Output the (X, Y) coordinate of the center of the cell containing the given text.  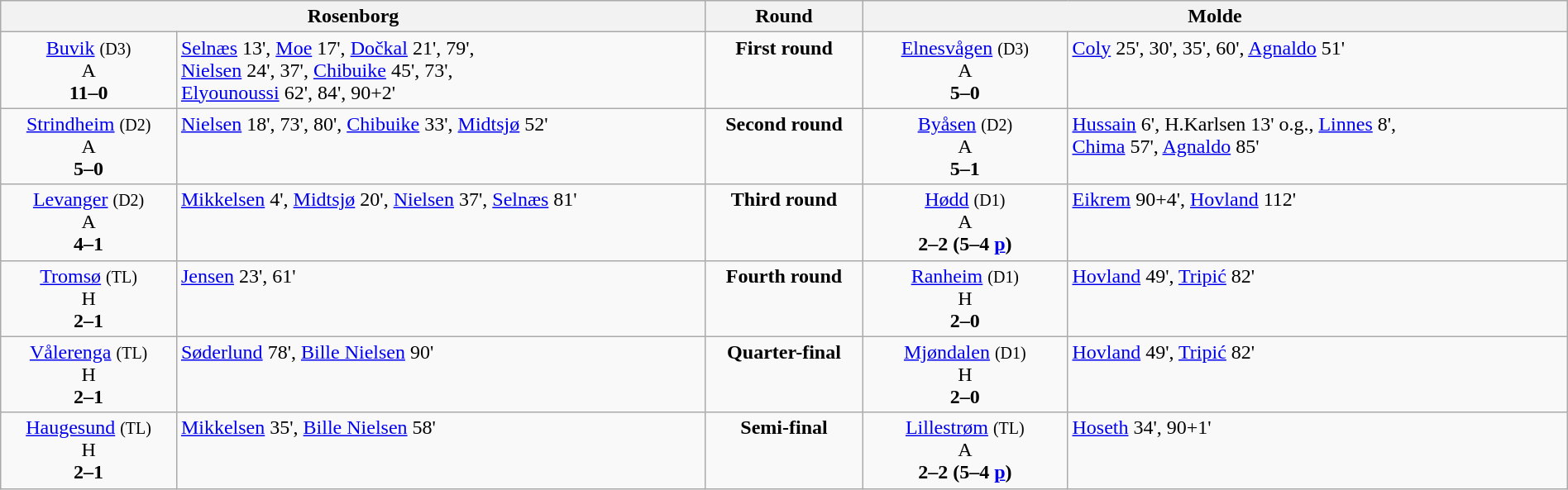
Jensen 23', 61' (441, 298)
Round (784, 17)
Hoseth 34', 90+1' (1317, 450)
Third round (784, 222)
Fourth round (784, 298)
Mikkelsen 35', Bille Nielsen 58' (441, 450)
Strindheim (D2)A5–0 (89, 146)
Semi-final (784, 450)
Haugesund (TL)H2–1 (89, 450)
Hødd (D1)A2–2 (5–4 p) (965, 222)
Nielsen 18', 73', 80', Chibuike 33', Midtsjø 52' (441, 146)
Rosenborg (354, 17)
Tromsø (TL)H2–1 (89, 298)
Hussain 6', H.Karlsen 13' o.g., Linnes 8',Chima 57', Agnaldo 85' (1317, 146)
Vålerenga (TL)H2–1 (89, 374)
Ranheim (D1)H2–0 (965, 298)
Selnæs 13', Moe 17', Dočkal 21', 79', Nielsen 24', 37', Chibuike 45', 73', Elyounoussi 62', 84', 90+2' (441, 70)
Levanger (D2)A4–1 (89, 222)
Quarter-final (784, 374)
Lillestrøm (TL)A2–2 (5–4 p) (965, 450)
Mjøndalen (D1)H2–0 (965, 374)
Søderlund 78', Bille Nielsen 90' (441, 374)
Byåsen (D2)A5–1 (965, 146)
Buvik (D3)A11–0 (89, 70)
Second round (784, 146)
Molde (1216, 17)
First round (784, 70)
Elnesvågen (D3)A5–0 (965, 70)
Coly 25', 30', 35', 60', Agnaldo 51' (1317, 70)
Mikkelsen 4', Midtsjø 20', Nielsen 37', Selnæs 81' (441, 222)
Eikrem 90+4', Hovland 112' (1317, 222)
